Extract the [x, y] coordinate from the center of the cell holding the provided text.  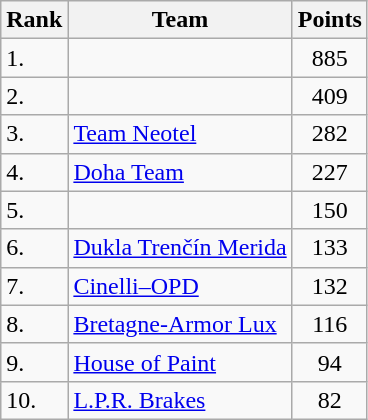
150 [330, 210]
Cinelli–OPD [180, 286]
House of Paint [180, 362]
Dukla Trenčín Merida [180, 248]
8. [34, 324]
885 [330, 58]
4. [34, 172]
227 [330, 172]
409 [330, 96]
Points [330, 20]
Doha Team [180, 172]
133 [330, 248]
82 [330, 400]
L.P.R. Brakes [180, 400]
2. [34, 96]
9. [34, 362]
6. [34, 248]
282 [330, 134]
Team [180, 20]
132 [330, 286]
Team Neotel [180, 134]
116 [330, 324]
1. [34, 58]
7. [34, 286]
Rank [34, 20]
3. [34, 134]
10. [34, 400]
Bretagne-Armor Lux [180, 324]
94 [330, 362]
5. [34, 210]
